Extract the (X, Y) coordinate from the center of the cell holding the provided text.  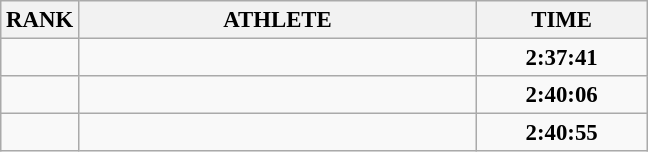
2:40:06 (562, 95)
RANK (40, 20)
ATHLETE (277, 20)
2:37:41 (562, 58)
2:40:55 (562, 133)
TIME (562, 20)
